From the cell containing the given text, extract its center point as [x, y] coordinate. 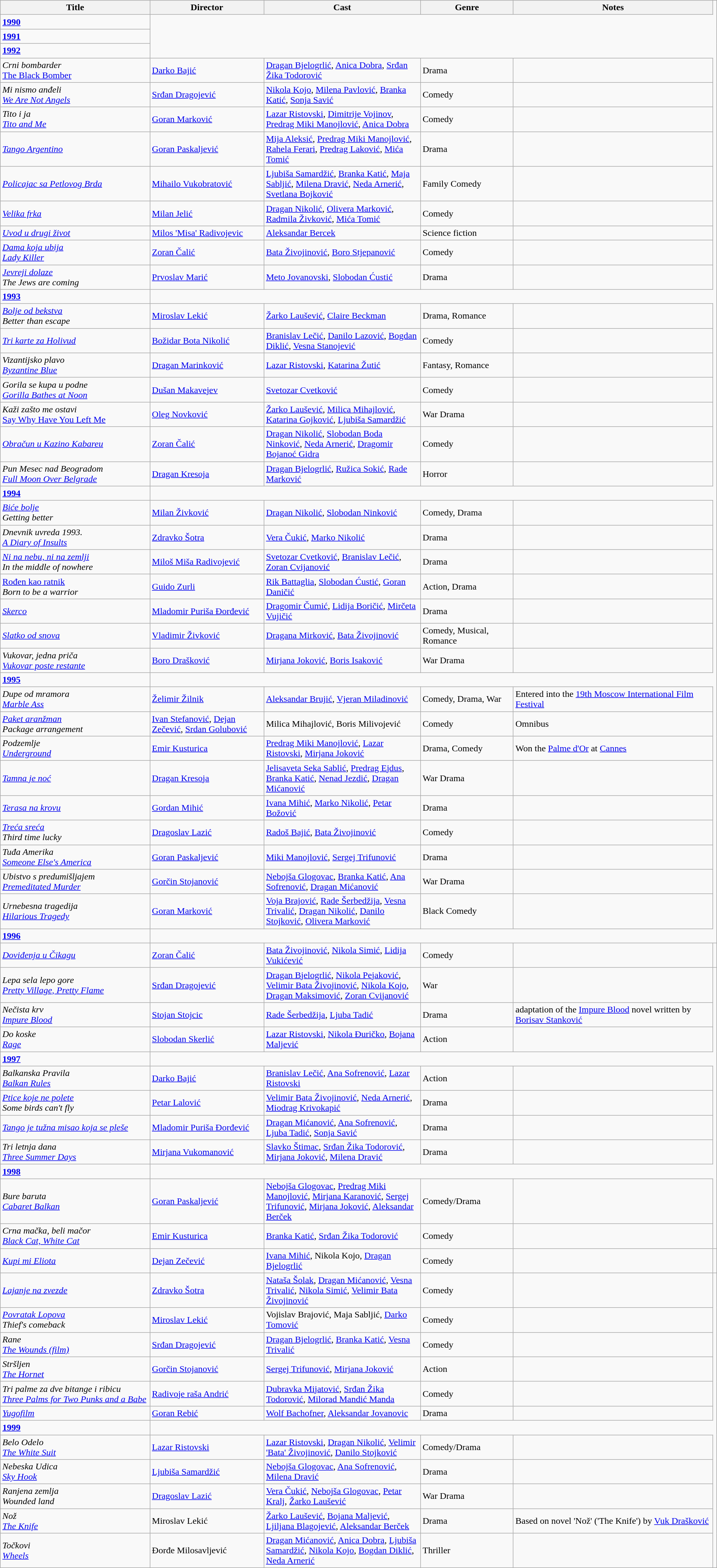
Science fiction [467, 233]
Comedy, Drama [467, 512]
Radoš Bajić, Bata Živojinović [342, 832]
Lajanje na zvezde [75, 1290]
Based on novel 'Nož' ('The Knife') by Vuk Drašković [613, 1521]
Mirjana Joković, Boris Isaković [342, 660]
Won the Palme d'Or at Cannes [613, 748]
1993 [75, 297]
Dragan Mićanović, Anica Dobra, Ljubiša Samardžić, Nikola Kojo, Bogdan Diklić, Neda Arnerić [342, 1551]
Jelisaveta Seka Sablić, Predrag Ejdus, Branka Katić, Nenad Jezdić, Dragan Mićanović [342, 778]
Aleksandar Brujić, Vjeran Miladinović [342, 699]
Terasa na krovu [75, 808]
Petar Lalović [207, 1103]
Kaži zašto me ostaviSay Why Have You Left Me [75, 414]
Dubravka Mijatović, Srđan Žika Todorović, Milorad Mandić Manda [342, 1394]
Ptice koje ne poleteSome birds can't fly [75, 1103]
Miki Manojlović, Sergej Trifunović [342, 857]
Dragan Marinković [207, 365]
Yugofilm [75, 1413]
1995 [75, 680]
Thriller [467, 1551]
Bata Živojinović, Boro Stjepanović [342, 252]
adaptation of the Impure Blood novel written by Borisav Stanković [613, 1014]
Director [207, 8]
Žarko Laušević, Milica Mihajlović, Katarina Gojković, Ljubiša Samardžić [342, 414]
Radivoje raša Andrić [207, 1394]
Black Comedy [467, 911]
War [467, 985]
Aleksandar Bercek [342, 233]
Mihailo Vukobratović [207, 184]
PodzemljeUnderground [75, 748]
Ranjena zemljaWounded land [75, 1497]
Tri karte za Holivud [75, 341]
Goran Rebić [207, 1413]
Nebojša Glogovac, Ana Sofrenović, Milena Dravić [342, 1472]
Tito i jaTito and Me [75, 119]
Doviđenja u Čikagu [75, 955]
Genre [467, 8]
Notes [613, 8]
Cast [342, 8]
Belo OdeloThe White Suit [75, 1447]
Slavko Štimac, Srđan Žika Todorović, Mirjana Joković, Milena Dravić [342, 1152]
Dragan Bjelogrlić, Nikola Pejaković, Velimir Bata Živojinović, Nikola Kojo, Dragan Maksimović, Zoran Cvijanović [342, 985]
Predrag Miki Manojlović, Lazar Ristovski, Mirjana Joković [342, 748]
Uvod u drugi život [75, 233]
Milos 'Misa' Radivojevic [207, 233]
Bolje od bekstvaBetter than escape [75, 316]
Vera Čukić, Marko Nikolić [342, 537]
Dragan Bjelogrlić, Anica Dobra, Srđan Žika Todorović [342, 70]
Vera Čukić, Nebojša Glogovac, Petar Kralj, Žarko Laušević [342, 1497]
Lazar Ristovski, Dragan Nikolić, Velimir 'Bata' Živojinović, Danilo Stojković [342, 1447]
Povratak LopovaThief's comeback [75, 1320]
Đorđe Milosavljević [207, 1551]
Lazar Ristovski, Katarina Žutić [342, 365]
Action, Drama [467, 587]
Vizantijsko plavoByzantine Blue [75, 365]
RaneThe Wounds (film) [75, 1345]
Lepa sela lepo gorePretty Village, Pretty Flame [75, 985]
StršljenThe Hornet [75, 1369]
Milica Mihajlović, Boris Milivojević [342, 724]
Svetozar Cvetković, Branislav Lečić, Zoran Cvijanović [342, 562]
Meto Jovanovski, Slobodan Ćustić [342, 277]
Mi nismo anđeliWe Are Not Angels [75, 94]
1998 [75, 1172]
Lazar Ristovski, Nikola Đuričko, Bojana Maljević [342, 1039]
Bure barutaCabaret Balkan [75, 1201]
Velimir Bata Živojinović, Neda Arnerić, Miodrag Krivokapić [342, 1103]
Ni na nebu, ni na zemljiIn the middle of nowhere [75, 562]
Milan Jelić [207, 213]
Dragomir Čumić, Lidija Boričić, Mirčeta Vujičić [342, 611]
Guido Zurli [207, 587]
Dragan Nikolić, Slobodan Ninković [342, 512]
Božidar Bota Nikolić [207, 341]
Branislav Lečić, Danilo Lazović, Bogdan Diklić, Vesna Stanojević [342, 341]
Velika frka [75, 213]
Urnebesna tragedijaHilarious Tragedy [75, 911]
Dejan Zečević [207, 1261]
Vladimir Živković [207, 636]
Gordan Mihić [207, 808]
Crni bombarderThe Black Bomber [75, 70]
Comedy, Drama, War [467, 699]
Skerco [75, 611]
Tri letnja danaThree Summer Days [75, 1152]
Ivan Stefanović, Dejan Zečević, Srdan Golubović [207, 724]
Dama koja ubijaLady Killer [75, 252]
Svetozar Cvetković [342, 390]
Ivana Mihić, Nikola Kojo, Dragan Bjelogrlić [342, 1261]
Rođen kao ratnikBorn to be a warrior [75, 587]
NožThe Knife [75, 1521]
Entered into the 19th Moscow International Film Festival [613, 699]
Omnibus [613, 724]
Tamna je noć [75, 778]
Branka Katić, Srđan Žika Todorović [342, 1236]
Dnevnik uvreda 1993.A Diary of Insults [75, 537]
Do koskeRage [75, 1039]
Wolf Bachofner, Aleksandar Jovanovic [342, 1413]
Nikola Kojo, Milena Pavlović, Branka Katić, Sonja Savić [342, 94]
Mirjana Vukomanović [207, 1152]
Crna mačka, beli mačorBlack Cat, White Cat [75, 1236]
Treća srećaThird time lucky [75, 832]
1994 [75, 493]
Lazar Ristovski [207, 1447]
Tango Argentino [75, 149]
1997 [75, 1059]
Milan Živković [207, 512]
Title [75, 8]
Gorila se kupa u podneGorilla Bathes at Noon [75, 390]
Mija Aleksić, Predrag Miki Manojlović, Rahela Ferari, Predrag Laković, Mića Tomić [342, 149]
Sergej Trifunović, Mirjana Joković [342, 1369]
Oleg Novković [207, 414]
Branislav Lečić, Ana Sofrenović, Lazar Ristovski [342, 1079]
1992 [75, 51]
Ljubiša Samardžić, Branka Katić, Maja Sabljić, Milena Dravić, Neda Arnerić, Svetlana Bojković [342, 184]
Bata Živojinović, Nikola Simić, Lidija Vukićević [342, 955]
1991 [75, 36]
Ivana Mihić, Marko Nikolić, Petar Božović [342, 808]
Drama, Comedy [467, 748]
Tuđa AmerikaSomeone Else's America [75, 857]
Vojislav Brajović, Maja Sabljić, Darko Tomović [342, 1320]
Policajac sa Petlovog Brda [75, 184]
Lazar Ristovski, Dimitrije Vojinov, Predrag Miki Manojlović, Anica Dobra [342, 119]
Slobodan Skerlić [207, 1039]
Nebeska UdicaSky Hook [75, 1472]
Žarko Laušević, Bojana Maljević, Ljiljana Blagojević, Aleksandar Berček [342, 1521]
Horror [467, 474]
Voja Brajović, Rade Šerbedžija, Vesna Trivalić, Dragan Nikolić, Danilo Stojković, Olivera Marković [342, 911]
Tri palme za dve bitange i ribicuThree Palms for Two Punks and a Babe [75, 1394]
Boro Drašković [207, 660]
Miloš Miša Radivojević [207, 562]
Ubistvo s predumišljajemPremeditated Murder [75, 881]
Nataša Šolak, Dragan Mićanović, Vesna Trivalić, Nikola Simić, Velimir Bata Živojinović [342, 1290]
Žarko Laušević, Claire Beckman [342, 316]
Rik Battaglia, Slobodan Ćustić, Goran Daničić [342, 587]
1999 [75, 1427]
Dušan Makavejev [207, 390]
Dupe od mramoraMarble Ass [75, 699]
Fantasy, Romance [467, 365]
Drama, Romance [467, 316]
Dragan Bjelogrlić, Branka Katić, Vesna Trivalić [342, 1345]
Dragan Bjelogrlić, Ružica Sokić, Rade Marković [342, 474]
Slatko od snova [75, 636]
Dragana Mirković, Bata Živojinović [342, 636]
1990 [75, 22]
Obračun u Kazino Kabareu [75, 444]
Pun Mesec nad BeogradomFull Moon Over Belgrade [75, 474]
Balkanska PravilaBalkan Rules [75, 1079]
Tango je tužna misao koja se pleše [75, 1128]
Jevreji dolazeThe Jews are coming [75, 277]
Dragan Mićanović, Ana Sofrenović, Ljuba Tadić, Sonja Savić [342, 1128]
Comedy, Musical, Romance [467, 636]
1996 [75, 936]
Paket aranžmanPackage arrangement [75, 724]
Rade Šerbedžija, Ljuba Tadić [342, 1014]
Biće boljeGetting better [75, 512]
Kupi mi Eliota [75, 1261]
Dragan Nikolić, Slobodan Boda Ninković, Neda Arnerić, Dragomir Bojanoć Gidra [342, 444]
Želimir Žilnik [207, 699]
Nebojša Glogovac, Predrag Miki Manojlović, Mirjana Karanović, Sergej Trifunović, Mirjana Joković, Aleksandar Berček [342, 1201]
Vukovar, jedna pričaVukovar poste restante [75, 660]
Nečista krvImpure Blood [75, 1014]
Family Comedy [467, 184]
Ljubiša Samardžić [207, 1472]
TočkoviWheels [75, 1551]
Prvoslav Marić [207, 277]
Dragan Nikolić, Olivera Marković, Radmila Živković, Mića Tomić [342, 213]
Stojan Stojcic [207, 1014]
Nebojša Glogovac, Branka Katić, Ana Sofrenović, Dragan Mićanović [342, 881]
